Extract the (X, Y) coordinate from the center of the cell holding the provided text.  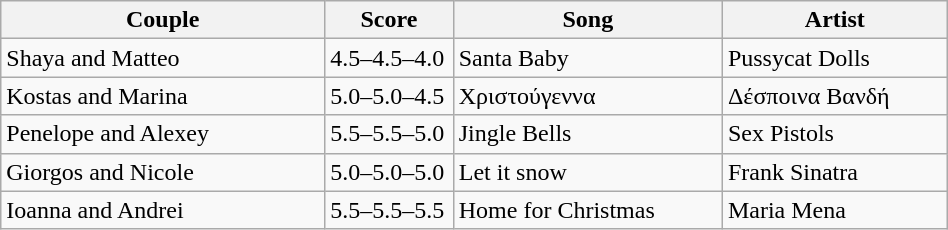
Santa Baby (588, 58)
Giorgos and Nicole (163, 172)
Pussycat Dolls (834, 58)
5.5–5.5–5.5 (390, 210)
5.0–5.0–4.5 (390, 96)
Jingle Bells (588, 134)
Home for Christmas (588, 210)
Sex Pistols (834, 134)
Maria Mena (834, 210)
Frank Sinatra (834, 172)
Artist (834, 20)
5.5–5.5–5.0 (390, 134)
4.5–4.5–4.0 (390, 58)
5.0–5.0–5.0 (390, 172)
Penelope and Alexey (163, 134)
Shaya and Matteo (163, 58)
Song (588, 20)
Let it snow (588, 172)
Χριστούγεννα (588, 96)
Δέσποινα Βανδή (834, 96)
Couple (163, 20)
Score (390, 20)
Ioanna and Andrei (163, 210)
Kostas and Marina (163, 96)
